Return (X, Y) of the center of cell containing provided text 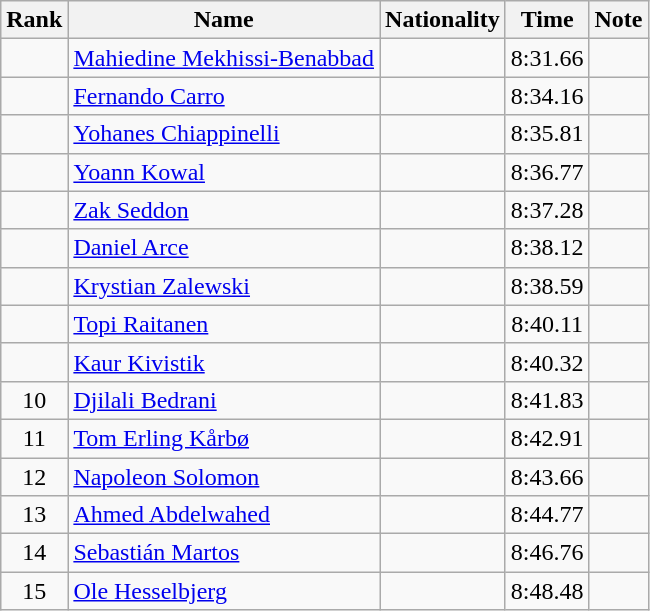
Tom Erling Kårbø (224, 438)
8:37.28 (547, 210)
Daniel Arce (224, 248)
Note (618, 20)
Topi Raitanen (224, 324)
Yohanes Chiappinelli (224, 134)
Name (224, 20)
8:40.11 (547, 324)
8:44.77 (547, 515)
12 (34, 477)
15 (34, 591)
8:42.91 (547, 438)
13 (34, 515)
Napoleon Solomon (224, 477)
Djilali Bedrani (224, 400)
8:34.16 (547, 96)
8:40.32 (547, 362)
11 (34, 438)
Nationality (443, 20)
Yoann Kowal (224, 172)
8:48.48 (547, 591)
8:38.12 (547, 248)
8:41.83 (547, 400)
Rank (34, 20)
10 (34, 400)
Ole Hesselbjerg (224, 591)
8:43.66 (547, 477)
Krystian Zalewski (224, 286)
8:38.59 (547, 286)
8:46.76 (547, 553)
Ahmed Abdelwahed (224, 515)
8:35.81 (547, 134)
Zak Seddon (224, 210)
Fernando Carro (224, 96)
14 (34, 553)
Mahiedine Mekhissi-Benabbad (224, 58)
Kaur Kivistik (224, 362)
Sebastián Martos (224, 553)
Time (547, 20)
8:31.66 (547, 58)
8:36.77 (547, 172)
